Return the [X, Y] coordinate for the center point of the cell that contains the specified text.  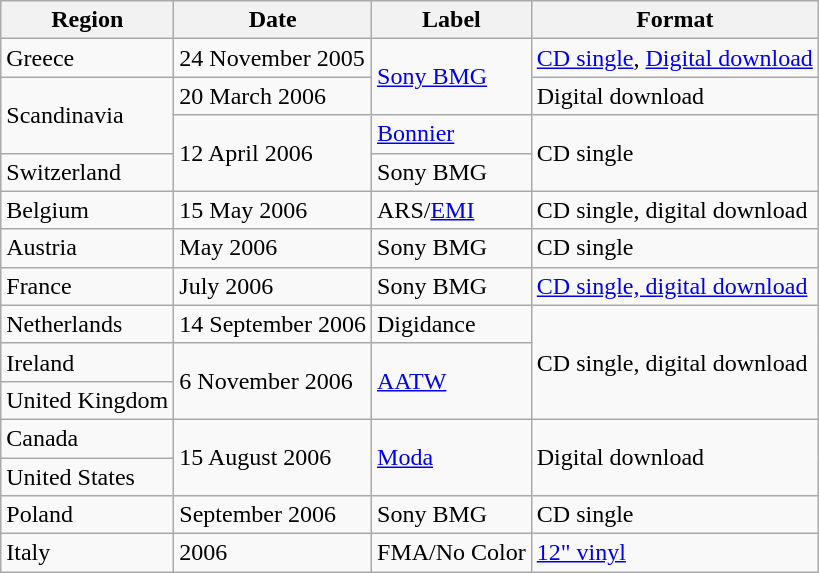
2006 [273, 553]
ARS/EMI [452, 210]
United States [88, 477]
Moda [452, 457]
Date [273, 20]
CD single, Digital download [674, 58]
14 September 2006 [273, 324]
12" vinyl [674, 553]
Format [674, 20]
15 May 2006 [273, 210]
15 August 2006 [273, 457]
6 November 2006 [273, 381]
Belgium [88, 210]
France [88, 286]
Austria [88, 248]
United Kingdom [88, 400]
Label [452, 20]
Greece [88, 58]
12 April 2006 [273, 153]
Netherlands [88, 324]
Digidance [452, 324]
Region [88, 20]
FMA/No Color [452, 553]
Canada [88, 438]
Switzerland [88, 172]
Scandinavia [88, 115]
Poland [88, 515]
AATW [452, 381]
July 2006 [273, 286]
20 March 2006 [273, 96]
May 2006 [273, 248]
24 November 2005 [273, 58]
Bonnier [452, 134]
Ireland [88, 362]
Italy [88, 553]
September 2006 [273, 515]
